Return (X, Y) of the center of cell containing provided text 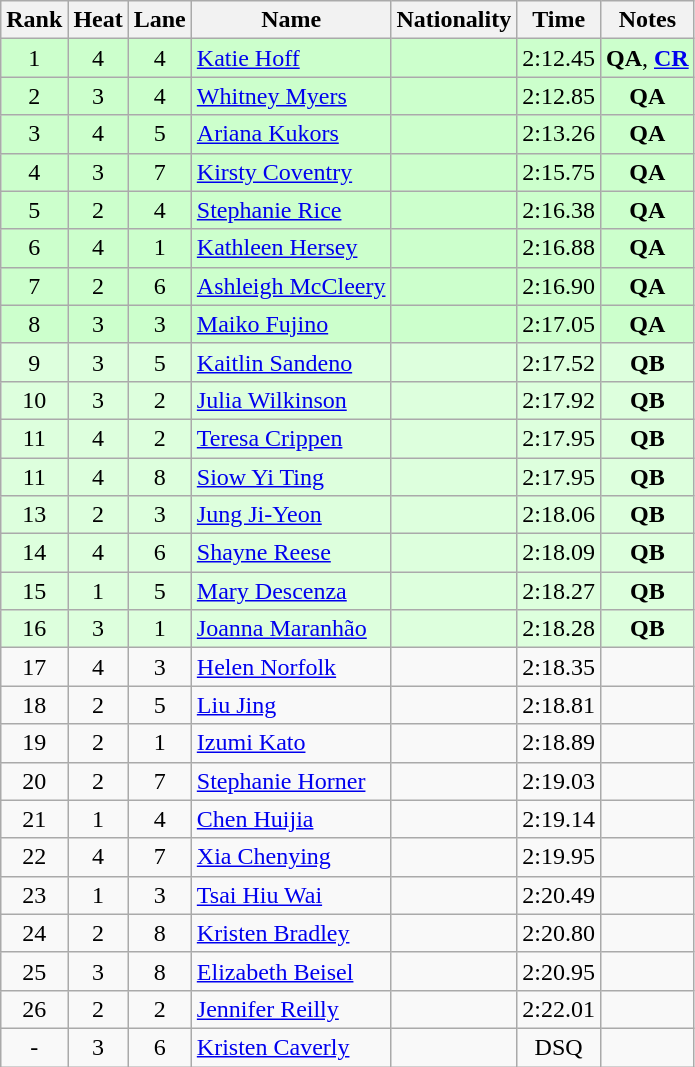
2:19.14 (559, 819)
Whitney Myers (291, 96)
Chen Huijia (291, 819)
Izumi Kato (291, 743)
20 (34, 781)
2:13.26 (559, 134)
2:19.03 (559, 781)
Shayne Reese (291, 553)
10 (34, 400)
2:18.81 (559, 705)
Teresa Crippen (291, 438)
Siow Yi Ting (291, 477)
2:20.49 (559, 895)
25 (34, 971)
2:19.95 (559, 857)
2:17.52 (559, 362)
QA, CR (647, 58)
Katie Hoff (291, 58)
2:16.38 (559, 210)
2:12.45 (559, 58)
Stephanie Horner (291, 781)
21 (34, 819)
15 (34, 591)
2:18.09 (559, 553)
2:17.05 (559, 324)
2:17.92 (559, 400)
Mary Descenza (291, 591)
19 (34, 743)
17 (34, 667)
2:18.35 (559, 667)
22 (34, 857)
Joanna Maranhão (291, 629)
24 (34, 933)
2:18.27 (559, 591)
13 (34, 515)
Tsai Hiu Wai (291, 895)
Jennifer Reilly (291, 1009)
Ariana Kukors (291, 134)
Stephanie Rice (291, 210)
2:20.80 (559, 933)
Heat (98, 20)
Kaitlin Sandeno (291, 362)
Time (559, 20)
Helen Norfolk (291, 667)
Jung Ji-Yeon (291, 515)
9 (34, 362)
16 (34, 629)
Notes (647, 20)
Kirsty Coventry (291, 172)
Xia Chenying (291, 857)
Julia Wilkinson (291, 400)
Lane (160, 20)
Kristen Bradley (291, 933)
2:12.85 (559, 96)
Kristen Caverly (291, 1047)
DSQ (559, 1047)
18 (34, 705)
2:18.06 (559, 515)
2:18.89 (559, 743)
2:20.95 (559, 971)
2:22.01 (559, 1009)
- (34, 1047)
2:16.88 (559, 248)
Ashleigh McCleery (291, 286)
2:16.90 (559, 286)
2:18.28 (559, 629)
Rank (34, 20)
Elizabeth Beisel (291, 971)
23 (34, 895)
26 (34, 1009)
Kathleen Hersey (291, 248)
2:15.75 (559, 172)
Nationality (454, 20)
Maiko Fujino (291, 324)
Liu Jing (291, 705)
Name (291, 20)
14 (34, 553)
